Capture the cell that displays the provided text and extract its (x, y) central coordinate. 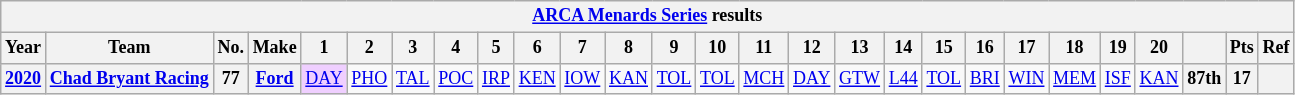
BRI (984, 78)
11 (764, 48)
10 (718, 48)
Ref (1276, 48)
Make (274, 48)
9 (674, 48)
77 (230, 78)
14 (903, 48)
MEM (1075, 78)
ARCA Menards Series results (648, 16)
ISF (1118, 78)
KEN (537, 78)
18 (1075, 48)
No. (230, 48)
IOW (582, 78)
Pts (1242, 48)
MCH (764, 78)
87th (1204, 78)
Ford (274, 78)
5 (496, 48)
TAL (413, 78)
4 (456, 48)
3 (413, 48)
15 (944, 48)
WIN (1026, 78)
7 (582, 48)
19 (1118, 48)
8 (629, 48)
Team (129, 48)
IRP (496, 78)
20 (1159, 48)
6 (537, 48)
13 (860, 48)
PHO (370, 78)
2 (370, 48)
1 (324, 48)
L44 (903, 78)
Year (24, 48)
12 (812, 48)
Chad Bryant Racing (129, 78)
POC (456, 78)
GTW (860, 78)
2020 (24, 78)
16 (984, 48)
